Find where the given text appears and provide that cell's center as (x, y) coordinate. 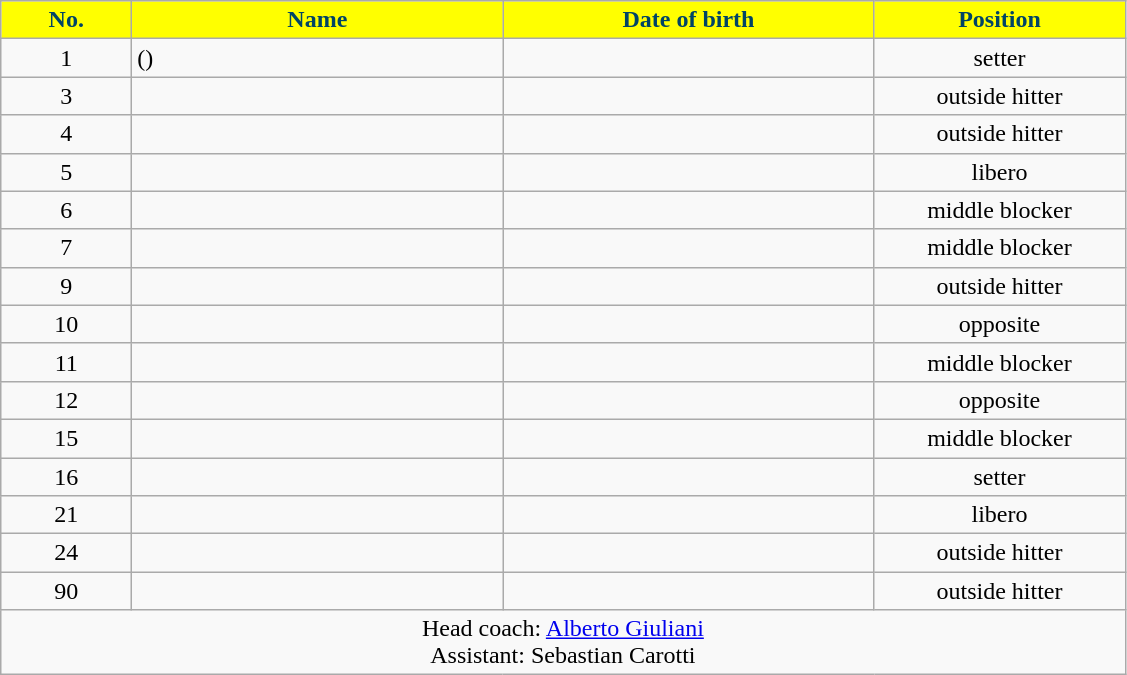
4 (66, 134)
11 (66, 362)
7 (66, 248)
90 (66, 591)
9 (66, 286)
12 (66, 400)
() (318, 58)
Date of birth (688, 20)
5 (66, 172)
16 (66, 477)
15 (66, 438)
6 (66, 210)
10 (66, 324)
No. (66, 20)
3 (66, 96)
1 (66, 58)
21 (66, 515)
Head coach: Alberto GiulianiAssistant: Sebastian Carotti (563, 642)
Position (1000, 20)
Name (318, 20)
24 (66, 553)
